Pinpoint the cell where the given text exists, returning its (x, y) midpoint coordinate. 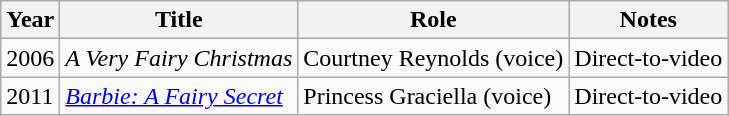
Year (30, 20)
2011 (30, 96)
2006 (30, 58)
Title (179, 20)
Notes (648, 20)
Courtney Reynolds (voice) (434, 58)
Barbie: A Fairy Secret (179, 96)
Role (434, 20)
Princess Graciella (voice) (434, 96)
A Very Fairy Christmas (179, 58)
